From the cell containing the given text, extract its center point as (x, y) coordinate. 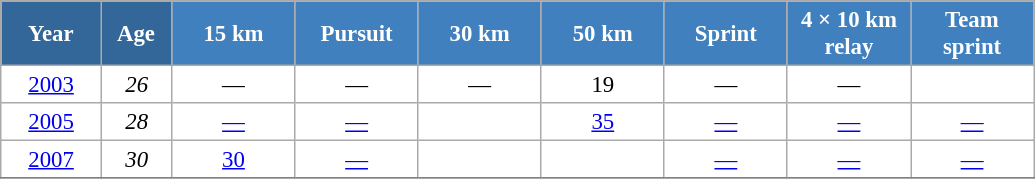
30 km (480, 34)
2005 (52, 122)
Pursuit (356, 34)
15 km (234, 34)
2007 (52, 160)
50 km (602, 34)
Age (136, 34)
Sprint (726, 34)
Year (52, 34)
2003 (52, 85)
19 (602, 85)
4 × 10 km relay (848, 34)
Team sprint (972, 34)
26 (136, 85)
28 (136, 122)
35 (602, 122)
